Locate the cell with the specified text and output its [X, Y] center coordinate. 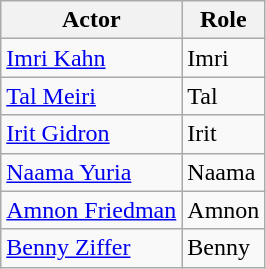
Amnon [224, 210]
Irit Gidron [92, 134]
Tal Meiri [92, 96]
Benny [224, 248]
Naama Yuria [92, 172]
Role [224, 20]
Amnon Friedman [92, 210]
Tal [224, 96]
Irit [224, 134]
Benny Ziffer [92, 248]
Imri [224, 58]
Actor [92, 20]
Imri Kahn [92, 58]
Naama [224, 172]
